Capture the cell that displays the provided text and extract its [x, y] central coordinate. 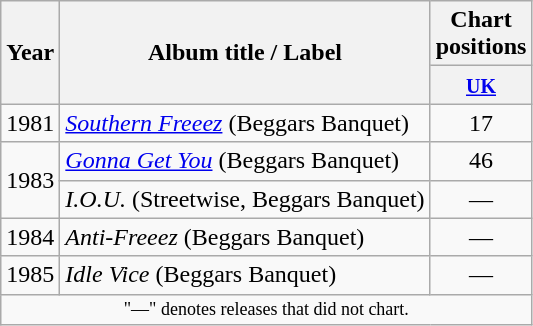
17 [481, 123]
46 [481, 161]
"—" denotes releases that did not chart. [266, 310]
Southern Freeez (Beggars Banquet) [245, 123]
Gonna Get You (Beggars Banquet) [245, 161]
UK [481, 85]
Album title / Label [245, 52]
Chart positions [481, 34]
1983 [30, 180]
I.O.U. (Streetwise, Beggars Banquet) [245, 199]
Year [30, 52]
Anti-Freeez (Beggars Banquet) [245, 237]
1984 [30, 237]
1981 [30, 123]
1985 [30, 275]
Idle Vice (Beggars Banquet) [245, 275]
